Pinpoint the cell where the given text exists, returning its [X, Y] midpoint coordinate. 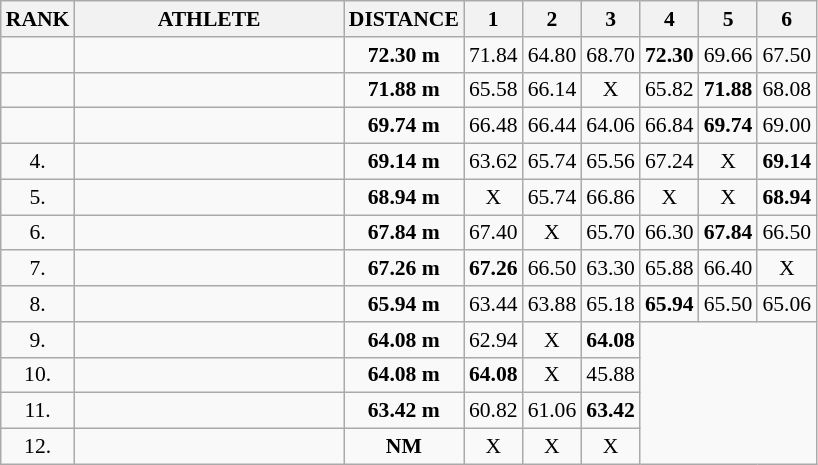
65.82 [670, 90]
7. [38, 269]
5 [728, 19]
69.74 [728, 126]
10. [38, 375]
63.42 [610, 411]
9. [38, 340]
RANK [38, 19]
67.84 m [404, 233]
65.94 [670, 304]
65.50 [728, 304]
65.18 [610, 304]
66.86 [610, 197]
64.80 [552, 55]
67.84 [728, 233]
69.66 [728, 55]
68.70 [610, 55]
65.56 [610, 162]
6 [786, 19]
63.62 [494, 162]
NM [404, 447]
ATHLETE [208, 19]
12. [38, 447]
2 [552, 19]
65.58 [494, 90]
4 [670, 19]
69.74 m [404, 126]
65.06 [786, 304]
71.84 [494, 55]
65.94 m [404, 304]
65.70 [610, 233]
1 [494, 19]
60.82 [494, 411]
63.44 [494, 304]
63.30 [610, 269]
3 [610, 19]
67.26 m [404, 269]
45.88 [610, 375]
66.14 [552, 90]
69.14 m [404, 162]
11. [38, 411]
4. [38, 162]
68.94 m [404, 197]
72.30 [670, 55]
67.26 [494, 269]
66.44 [552, 126]
66.30 [670, 233]
5. [38, 197]
64.06 [610, 126]
69.00 [786, 126]
67.40 [494, 233]
67.50 [786, 55]
61.06 [552, 411]
72.30 m [404, 55]
71.88 [728, 90]
62.94 [494, 340]
68.08 [786, 90]
6. [38, 233]
63.42 m [404, 411]
66.40 [728, 269]
65.88 [670, 269]
63.88 [552, 304]
71.88 m [404, 90]
67.24 [670, 162]
69.14 [786, 162]
66.84 [670, 126]
DISTANCE [404, 19]
66.48 [494, 126]
8. [38, 304]
68.94 [786, 197]
